Return [X, Y] of the center of cell containing provided text 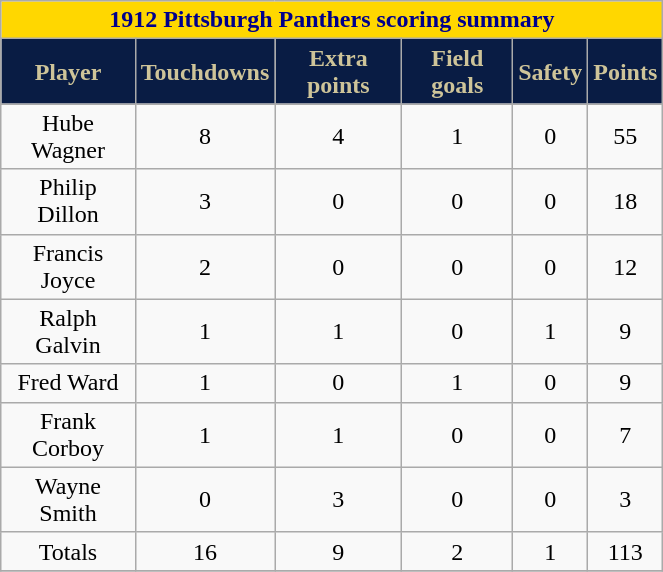
Field goals [458, 72]
Totals [68, 551]
Wayne Smith [68, 500]
Player [68, 72]
Frank Corboy [68, 434]
Ralph Galvin [68, 332]
8 [205, 136]
18 [626, 202]
55 [626, 136]
16 [205, 551]
Touchdowns [205, 72]
Fred Ward [68, 383]
113 [626, 551]
Francis Joyce [68, 266]
4 [338, 136]
12 [626, 266]
Safety [550, 72]
Hube Wagner [68, 136]
Extra points [338, 72]
Philip Dillon [68, 202]
7 [626, 434]
1912 Pittsburgh Panthers scoring summary [332, 20]
Points [626, 72]
